From the cell containing the given text, extract its center point as (X, Y) coordinate. 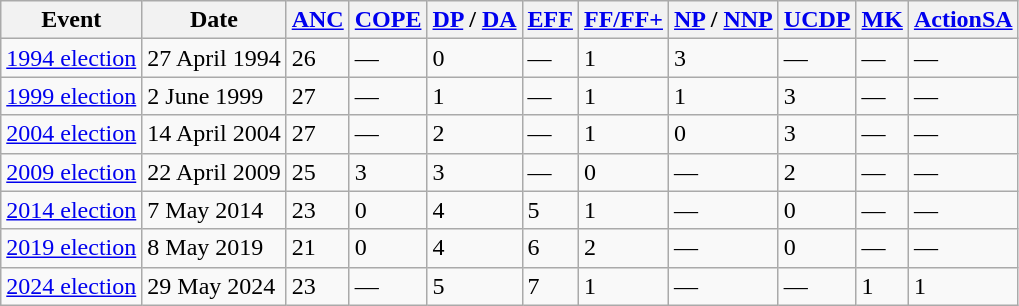
27 April 1994 (214, 58)
FF/FF+ (623, 20)
1999 election (72, 96)
EFF (550, 20)
22 April 2009 (214, 172)
2 June 1999 (214, 96)
COPE (388, 20)
NP / NNP (724, 20)
26 (318, 58)
6 (550, 248)
7 (550, 286)
1994 election (72, 58)
MK (882, 20)
21 (318, 248)
UCDP (817, 20)
2024 election (72, 286)
2004 election (72, 134)
2019 election (72, 248)
2009 election (72, 172)
DP / DA (474, 20)
Event (72, 20)
ActionSA (963, 20)
14 April 2004 (214, 134)
25 (318, 172)
7 May 2014 (214, 210)
8 May 2019 (214, 248)
2014 election (72, 210)
Date (214, 20)
29 May 2024 (214, 286)
ANC (318, 20)
